Return the [X, Y] coordinate for the center point of the cell that contains the specified text.  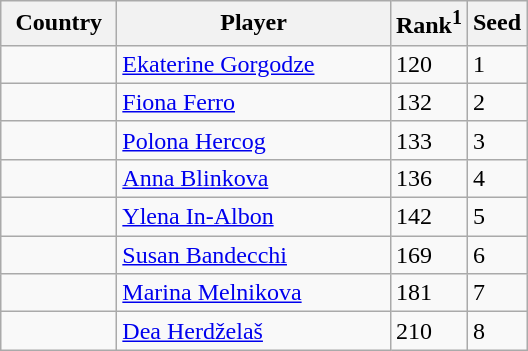
2 [496, 102]
Fiona Ferro [254, 102]
Dea Herdželaš [254, 331]
Polona Hercog [254, 140]
Ekaterine Gorgodze [254, 64]
132 [428, 102]
6 [496, 255]
Anna Blinkova [254, 178]
Rank1 [428, 24]
133 [428, 140]
136 [428, 178]
210 [428, 331]
3 [496, 140]
169 [428, 255]
7 [496, 293]
Seed [496, 24]
Country [59, 24]
Susan Bandecchi [254, 255]
4 [496, 178]
120 [428, 64]
Marina Melnikova [254, 293]
Ylena In-Albon [254, 217]
142 [428, 217]
Player [254, 24]
8 [496, 331]
5 [496, 217]
181 [428, 293]
1 [496, 64]
